Return the [x, y] coordinate for the center point of the cell that contains the specified text.  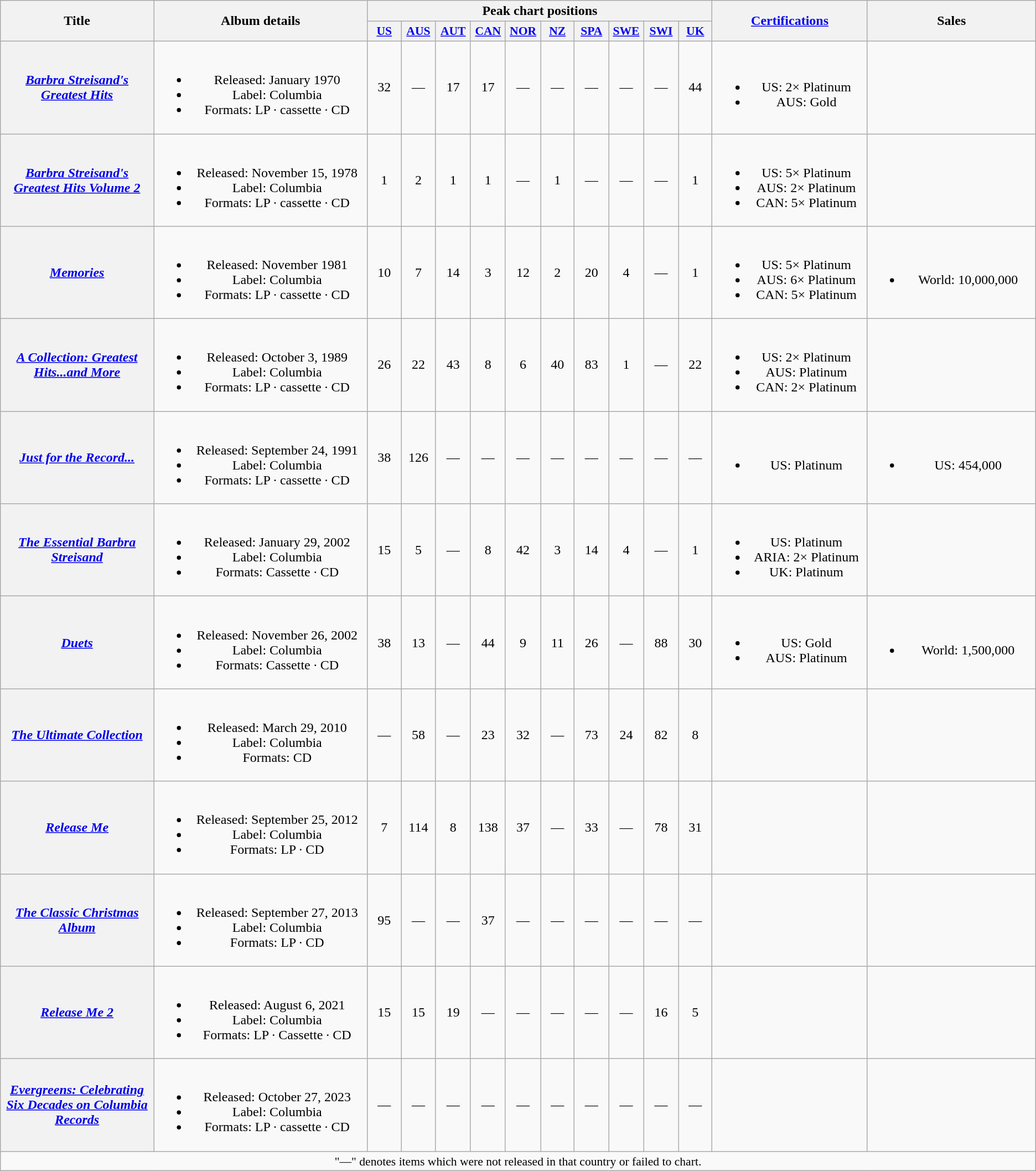
Released: October 27, 2023Label: ColumbiaFormats: LP · cassette · CD [261, 1105]
Memories [77, 272]
World: 1,500,000 [951, 642]
6 [522, 365]
Released: September 25, 2012Label: ColumbiaFormats: LP · CD [261, 827]
20 [592, 272]
US: 5× PlatinumAUS: 2× PlatinumCAN: 5× Platinum [790, 180]
Peak chart positions [540, 11]
Released: November 1981Label: ColumbiaFormats: LP · cassette · CD [261, 272]
9 [522, 642]
AUS [418, 32]
US: Platinum [790, 457]
16 [661, 1012]
88 [661, 642]
SPA [592, 32]
The Ultimate Collection [77, 735]
19 [453, 1012]
US: 454,000 [951, 457]
Barbra Streisand's Greatest Hits [77, 87]
Album details [261, 21]
40 [558, 365]
83 [592, 365]
Certifications [790, 21]
78 [661, 827]
24 [626, 735]
Barbra Streisand's Greatest Hits Volume 2 [77, 180]
13 [418, 642]
US: GoldAUS: Platinum [790, 642]
Released: January 29, 2002Label: ColumbiaFormats: Cassette · CD [261, 550]
Released: November 26, 2002Label: ColumbiaFormats: Cassette · CD [261, 642]
58 [418, 735]
CAN [488, 32]
Released: March 29, 2010Label: ColumbiaFormats: CD [261, 735]
11 [558, 642]
Sales [951, 21]
"—" denotes items which were not released in that country or failed to chart. [518, 1161]
UK [695, 32]
The Classic Christmas Album [77, 920]
Released: November 15, 1978Label: ColumbiaFormats: LP · cassette · CD [261, 180]
Release Me [77, 827]
Released: October 3, 1989Label: ColumbiaFormats: LP · cassette · CD [261, 365]
Released: January 1970Label: ColumbiaFormats: LP · cassette · CD [261, 87]
Released: September 27, 2013Label: ColumbiaFormats: LP · CD [261, 920]
23 [488, 735]
30 [695, 642]
Released: August 6, 2021Label: ColumbiaFormats: LP · Cassette · CD [261, 1012]
126 [418, 457]
73 [592, 735]
NOR [522, 32]
US: 2× PlatinumAUS: Gold [790, 87]
138 [488, 827]
31 [695, 827]
Evergreens: Celebrating Six Decades on Columbia Records [77, 1105]
AUT [453, 32]
42 [522, 550]
NZ [558, 32]
Release Me 2 [77, 1012]
US: 2× PlatinumAUS: PlatinumCAN: 2× Platinum [790, 365]
10 [384, 272]
SWI [661, 32]
Title [77, 21]
The Essential Barbra Streisand [77, 550]
US [384, 32]
12 [522, 272]
Released: September 24, 1991Label: ColumbiaFormats: LP · cassette · CD [261, 457]
SWE [626, 32]
US: PlatinumARIA: 2× PlatinumUK: Platinum [790, 550]
33 [592, 827]
95 [384, 920]
A Collection: Greatest Hits...and More [77, 365]
114 [418, 827]
43 [453, 365]
US: 5× PlatinumAUS: 6× PlatinumCAN: 5× Platinum [790, 272]
World: 10,000,000 [951, 272]
Just for the Record... [77, 457]
82 [661, 735]
Duets [77, 642]
